Scan for the cell matching the given text and deliver its [X, Y] coordinate at center. 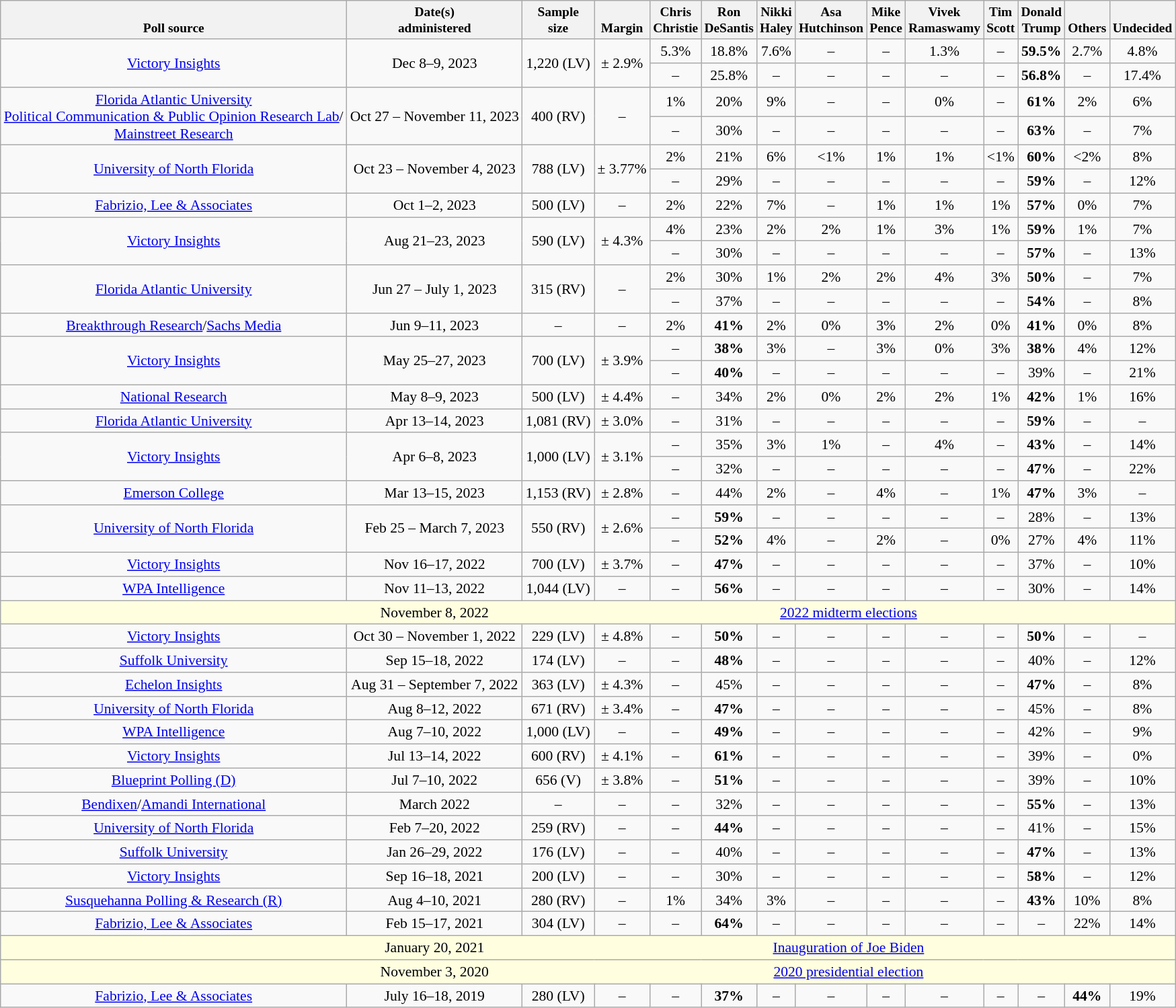
Jun 9–11, 2023 [434, 325]
174 (LV) [558, 660]
November 8, 2022 [434, 613]
35% [729, 445]
54% [1042, 301]
27% [1042, 541]
Undecided [1142, 20]
23% [729, 229]
May 25–27, 2023 [434, 360]
229 (LV) [558, 637]
Samplesize [558, 20]
363 (LV) [558, 685]
Aug 31 – September 7, 2022 [434, 685]
± 2.8% [623, 493]
Blueprint Polling (D) [173, 780]
15% [1142, 828]
2020 presidential election [849, 972]
671 (RV) [558, 709]
± 3.7% [623, 565]
July 16–18, 2019 [434, 996]
± 2.6% [623, 529]
± 4.8% [623, 637]
11% [1142, 541]
± 3.8% [623, 780]
Florida Atlantic UniversityPolitical Communication & Public Opinion Research Lab/Mainstreet Research [173, 117]
Apr 6–8, 2023 [434, 457]
1,081 (RV) [558, 421]
Dec 8–9, 2023 [434, 63]
5.3% [676, 51]
1,153 (RV) [558, 493]
VivekRamaswamy [944, 20]
Date(s)administered [434, 20]
Susquehanna Polling & Research (R) [173, 900]
NikkiHaley [776, 20]
29% [729, 182]
49% [729, 732]
± 3.1% [623, 457]
Poll source [173, 20]
25.8% [729, 75]
Echelon Insights [173, 685]
590 (LV) [558, 241]
55% [1042, 804]
280 (LV) [558, 996]
59.5% [1042, 51]
± 3.4% [623, 709]
315 (RV) [558, 289]
Jul 13–14, 2022 [434, 757]
788 (LV) [558, 169]
± 2.9% [623, 63]
May 8–9, 2023 [434, 397]
± 3.9% [623, 360]
Emerson College [173, 493]
MikePence [886, 20]
400 (RV) [558, 117]
52% [729, 541]
Sep 16–18, 2021 [434, 876]
Aug 7–10, 2022 [434, 732]
304 (LV) [558, 924]
TimScott [1001, 20]
16% [1142, 397]
± 4.1% [623, 757]
March 2022 [434, 804]
± 3.77% [623, 169]
600 (RV) [558, 757]
200 (LV) [558, 876]
Aug 21–23, 2023 [434, 241]
7.6% [776, 51]
Inauguration of Joe Biden [849, 948]
1,220 (LV) [558, 63]
Feb 7–20, 2022 [434, 828]
56% [729, 589]
Oct 30 – November 1, 2022 [434, 637]
Oct 27 – November 11, 2023 [434, 117]
ChrisChristie [676, 20]
176 (LV) [558, 852]
Jun 27 – July 1, 2023 [434, 289]
Bendixen/Amandi International [173, 804]
259 (RV) [558, 828]
<2% [1087, 157]
1.3% [944, 51]
Aug 4–10, 2021 [434, 900]
Nov 11–13, 2022 [434, 589]
64% [729, 924]
RonDeSantis [729, 20]
18.8% [729, 51]
51% [729, 780]
550 (RV) [558, 529]
Feb 25 – March 7, 2023 [434, 529]
2.7% [1087, 51]
1,044 (LV) [558, 589]
Sep 15–18, 2022 [434, 660]
48% [729, 660]
Mar 13–15, 2023 [434, 493]
280 (RV) [558, 900]
National Research [173, 397]
4.8% [1142, 51]
Nov 16–17, 2022 [434, 565]
63% [1042, 130]
31% [729, 421]
2022 midterm elections [849, 613]
28% [1042, 517]
± 3.0% [623, 421]
Margin [623, 20]
Apr 13–14, 2023 [434, 421]
656 (V) [558, 780]
60% [1042, 157]
Others [1087, 20]
Oct 23 – November 4, 2023 [434, 169]
DonaldTrump [1042, 20]
17.4% [1142, 75]
AsaHutchinson [831, 20]
November 3, 2020 [434, 972]
58% [1042, 876]
56.8% [1042, 75]
Feb 15–17, 2021 [434, 924]
Jan 26–29, 2022 [434, 852]
19% [1142, 996]
Breakthrough Research/Sachs Media [173, 325]
Jul 7–10, 2022 [434, 780]
20% [729, 102]
January 20, 2021 [434, 948]
Oct 1–2, 2023 [434, 206]
Aug 8–12, 2022 [434, 709]
± 4.4% [623, 397]
